Capture the cell that displays the provided text and extract its (x, y) central coordinate. 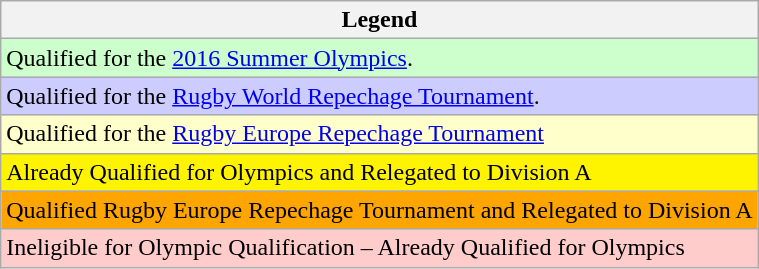
Qualified for the 2016 Summer Olympics. (380, 58)
Qualified for the Rugby Europe Repechage Tournament (380, 134)
Already Qualified for Olympics and Relegated to Division A (380, 172)
Ineligible for Olympic Qualification – Already Qualified for Olympics (380, 248)
Qualified for the Rugby World Repechage Tournament. (380, 96)
Qualified Rugby Europe Repechage Tournament and Relegated to Division A (380, 210)
Legend (380, 20)
